Pinpoint the cell where the given text exists, returning its [x, y] midpoint coordinate. 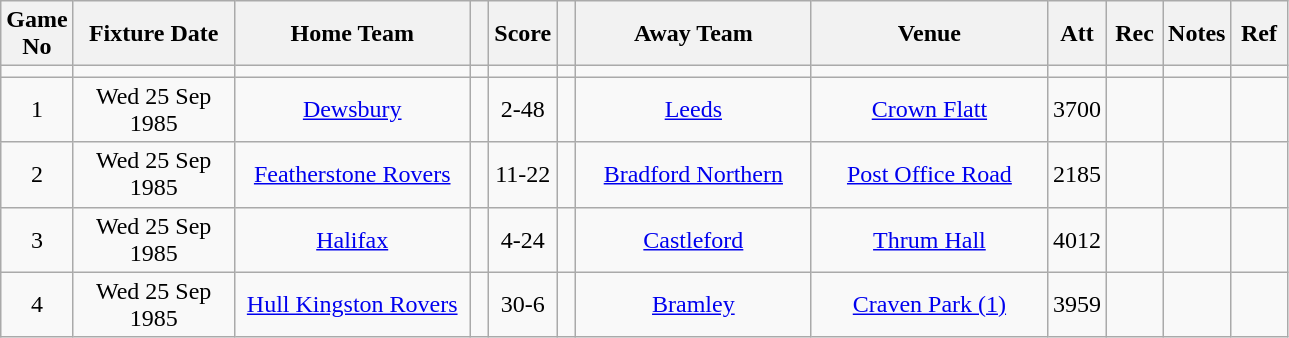
3 [37, 240]
11-22 [523, 174]
2185 [1076, 174]
Away Team [693, 34]
Featherstone Rovers [352, 174]
Fixture Date [154, 34]
Castleford [693, 240]
2-48 [523, 110]
Venue [929, 34]
3700 [1076, 110]
Home Team [352, 34]
Bramley [693, 304]
Craven Park (1) [929, 304]
Att [1076, 34]
Crown Flatt [929, 110]
2 [37, 174]
Thrum Hall [929, 240]
Notes [1197, 34]
4 [37, 304]
Ref [1259, 34]
1 [37, 110]
Bradford Northern [693, 174]
Post Office Road [929, 174]
Halifax [352, 240]
Game No [37, 34]
30-6 [523, 304]
Hull Kingston Rovers [352, 304]
Rec [1135, 34]
4-24 [523, 240]
3959 [1076, 304]
Dewsbury [352, 110]
4012 [1076, 240]
Leeds [693, 110]
Score [523, 34]
